Identify which cell holds the provided text, then report its (X, Y) central coordinate. 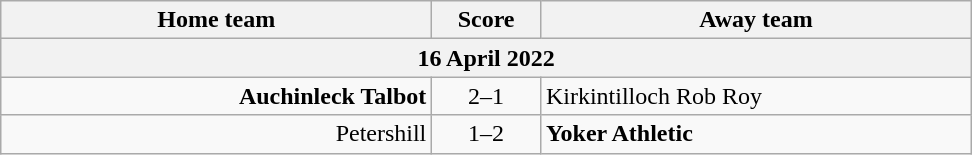
2–1 (486, 96)
16 April 2022 (486, 58)
Petershill (216, 134)
Kirkintilloch Rob Roy (756, 96)
Auchinleck Talbot (216, 96)
Yoker Athletic (756, 134)
Score (486, 20)
1–2 (486, 134)
Home team (216, 20)
Away team (756, 20)
